Identify which cell holds the provided text, then report its [x, y] central coordinate. 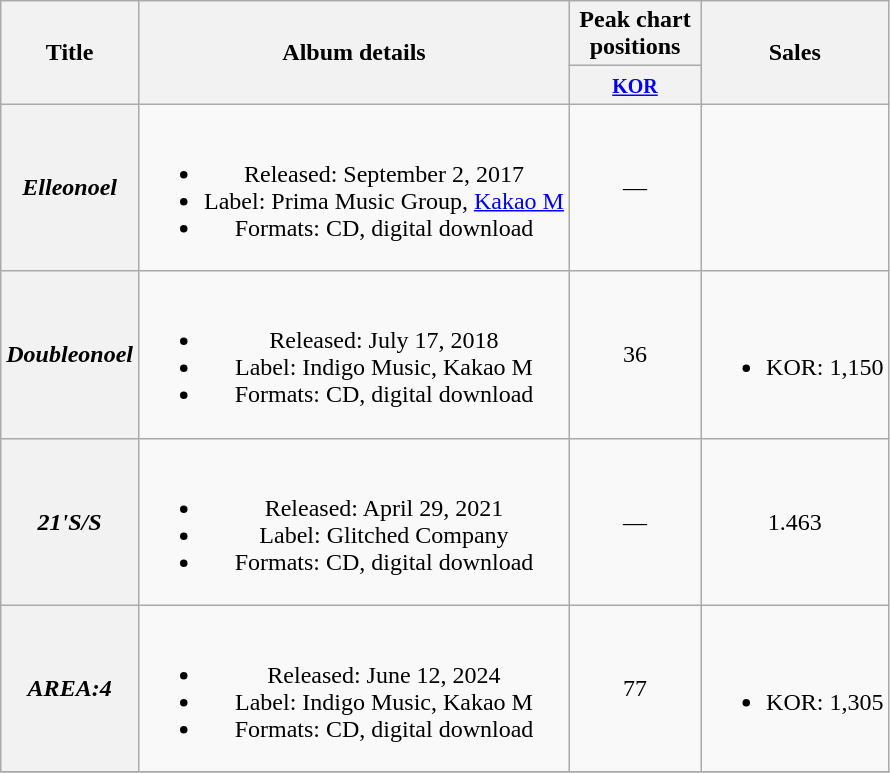
Sales [795, 52]
KOR [634, 85]
Released: June 12, 2024Label: Indigo Music, Kakao MFormats: CD, digital download [354, 688]
Released: July 17, 2018Label: Indigo Music, Kakao MFormats: CD, digital download [354, 354]
AREA:4 [70, 688]
Title [70, 52]
Elleonoel [70, 188]
Doubleonoel [70, 354]
KOR: 1,305 [795, 688]
Album details [354, 52]
Released: April 29, 2021Label: Glitched CompanyFormats: CD, digital download [354, 522]
77 [634, 688]
1.463 [795, 522]
36 [634, 354]
Peak chart positions [634, 34]
21'S/S [70, 522]
KOR: 1,150 [795, 354]
Released: September 2, 2017Label: Prima Music Group, Kakao MFormats: CD, digital download [354, 188]
